Identify which cell holds the provided text, then report its [x, y] central coordinate. 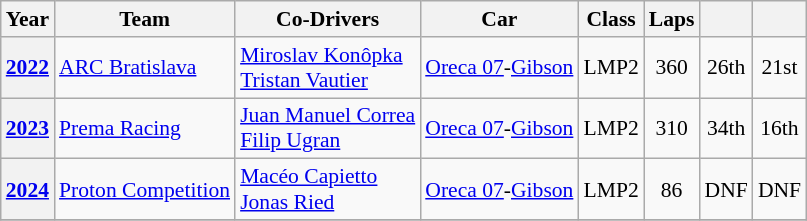
16th [780, 128]
Macéo Capietto Jonas Ried [328, 190]
ARC Bratislava [144, 68]
26th [726, 68]
2024 [28, 190]
Co-Drivers [328, 19]
2023 [28, 128]
Laps [672, 19]
Year [28, 19]
34th [726, 128]
Car [499, 19]
360 [672, 68]
Team [144, 19]
Prema Racing [144, 128]
2022 [28, 68]
310 [672, 128]
Proton Competition [144, 190]
86 [672, 190]
Miroslav Konôpka Tristan Vautier [328, 68]
21st [780, 68]
Juan Manuel Correa Filip Ugran [328, 128]
Class [610, 19]
